For the text-containing cell, return its midpoint in (x, y) coordinate format. 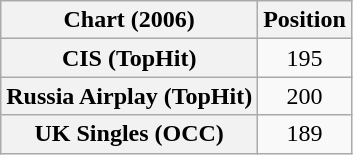
Russia Airplay (TopHit) (130, 96)
Chart (2006) (130, 20)
UK Singles (OCC) (130, 134)
195 (305, 58)
Position (305, 20)
189 (305, 134)
200 (305, 96)
CIS (TopHit) (130, 58)
